Capture the cell that displays the provided text and extract its [x, y] central coordinate. 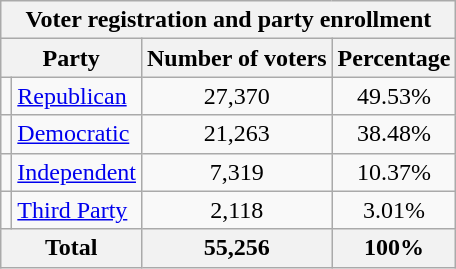
Party [72, 58]
10.37% [394, 172]
Independent [77, 172]
100% [394, 248]
3.01% [394, 210]
Third Party [77, 210]
Percentage [394, 58]
2,118 [236, 210]
Republican [77, 96]
Total [72, 248]
Voter registration and party enrollment [228, 20]
Number of voters [236, 58]
Democratic [77, 134]
49.53% [394, 96]
7,319 [236, 172]
21,263 [236, 134]
38.48% [394, 134]
27,370 [236, 96]
55,256 [236, 248]
